Search for the cell housing the specified text and yield its (X, Y) center coordinate. 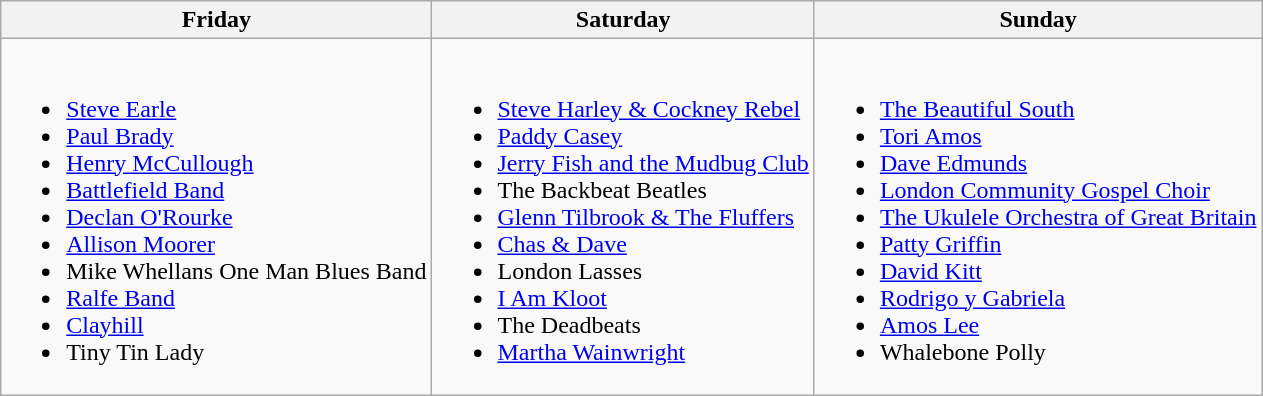
Steve EarlePaul BradyHenry McCulloughBattlefield BandDeclan O'RourkeAllison MoorerMike Whellans One Man Blues BandRalfe BandClayhillTiny Tin Lady (216, 217)
Saturday (623, 20)
Friday (216, 20)
Sunday (1038, 20)
